Detect which cell encompasses the target text, then output its (X, Y) center coordinate. 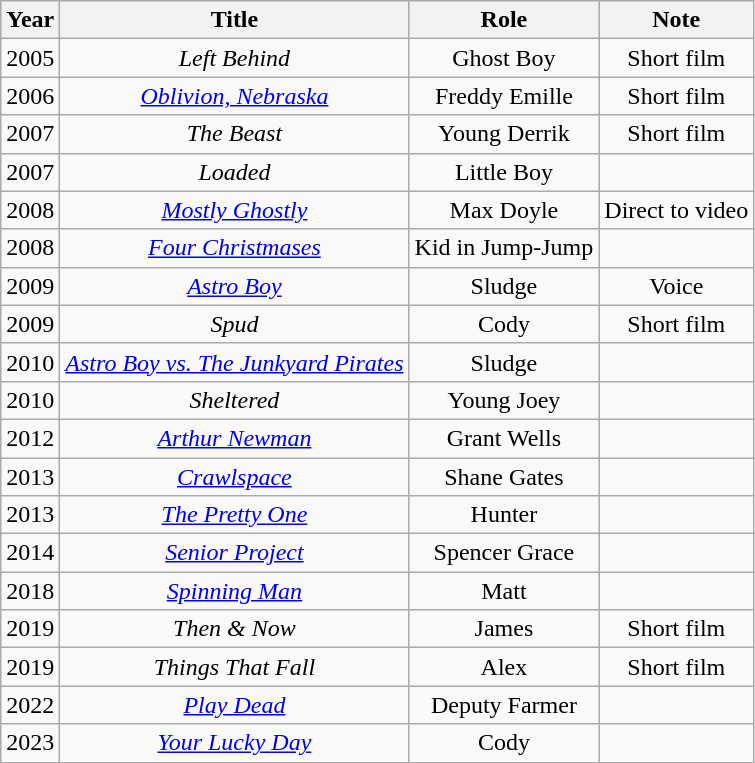
Spinning Man (234, 591)
Grant Wells (504, 438)
Play Dead (234, 705)
Shane Gates (504, 477)
The Pretty One (234, 515)
Astro Boy (234, 286)
Note (676, 20)
Left Behind (234, 58)
Role (504, 20)
2022 (30, 705)
Senior Project (234, 553)
Then & Now (234, 629)
Alex (504, 667)
Voice (676, 286)
Arthur Newman (234, 438)
Your Lucky Day (234, 743)
Crawlspace (234, 477)
Max Doyle (504, 210)
Ghost Boy (504, 58)
Four Christmases (234, 248)
Year (30, 20)
Title (234, 20)
Young Joey (504, 400)
James (504, 629)
Kid in Jump-Jump (504, 248)
Spencer Grace (504, 553)
Spud (234, 324)
2023 (30, 743)
Freddy Emille (504, 96)
2012 (30, 438)
Little Boy (504, 172)
Deputy Farmer (504, 705)
2014 (30, 553)
Things That Fall (234, 667)
Loaded (234, 172)
2018 (30, 591)
Astro Boy vs. The Junkyard Pirates (234, 362)
Oblivion, Nebraska (234, 96)
Mostly Ghostly (234, 210)
Direct to video (676, 210)
2005 (30, 58)
Young Derrik (504, 134)
Matt (504, 591)
2006 (30, 96)
Hunter (504, 515)
Sheltered (234, 400)
The Beast (234, 134)
